Return the [X, Y] coordinate for the center point of the cell that contains the specified text.  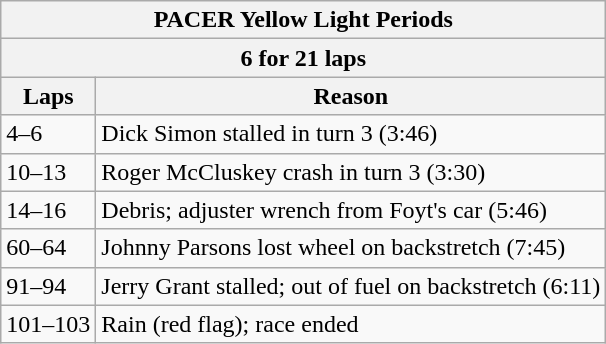
4–6 [48, 134]
Laps [48, 96]
14–16 [48, 210]
6 for 21 laps [304, 58]
PACER Yellow Light Periods [304, 20]
Jerry Grant stalled; out of fuel on backstretch (6:11) [351, 286]
Reason [351, 96]
91–94 [48, 286]
Rain (red flag); race ended [351, 324]
Debris; adjuster wrench from Foyt's car (5:46) [351, 210]
Roger McCluskey crash in turn 3 (3:30) [351, 172]
10–13 [48, 172]
Johnny Parsons lost wheel on backstretch (7:45) [351, 248]
60–64 [48, 248]
101–103 [48, 324]
Dick Simon stalled in turn 3 (3:46) [351, 134]
